Return [x, y] of the center of cell containing provided text 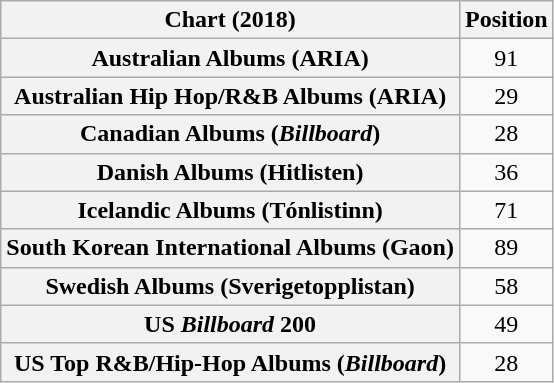
Swedish Albums (Sverigetopplistan) [230, 286]
29 [506, 96]
Icelandic Albums (Tónlistinn) [230, 210]
Chart (2018) [230, 20]
36 [506, 172]
South Korean International Albums (Gaon) [230, 248]
Australian Hip Hop/R&B Albums (ARIA) [230, 96]
Danish Albums (Hitlisten) [230, 172]
91 [506, 58]
Australian Albums (ARIA) [230, 58]
Canadian Albums (Billboard) [230, 134]
US Billboard 200 [230, 324]
Position [506, 20]
71 [506, 210]
89 [506, 248]
58 [506, 286]
US Top R&B/Hip-Hop Albums (Billboard) [230, 362]
49 [506, 324]
